Scan for the cell matching the given text and deliver its (x, y) coordinate at center. 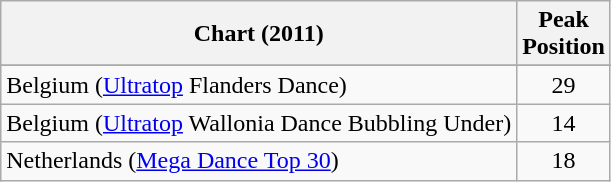
PeakPosition (564, 34)
18 (564, 161)
Belgium (Ultratop Flanders Dance) (259, 85)
Netherlands (Mega Dance Top 30) (259, 161)
29 (564, 85)
14 (564, 123)
Chart (2011) (259, 34)
Belgium (Ultratop Wallonia Dance Bubbling Under) (259, 123)
